Find where the given text appears and provide that cell's center as [x, y] coordinate. 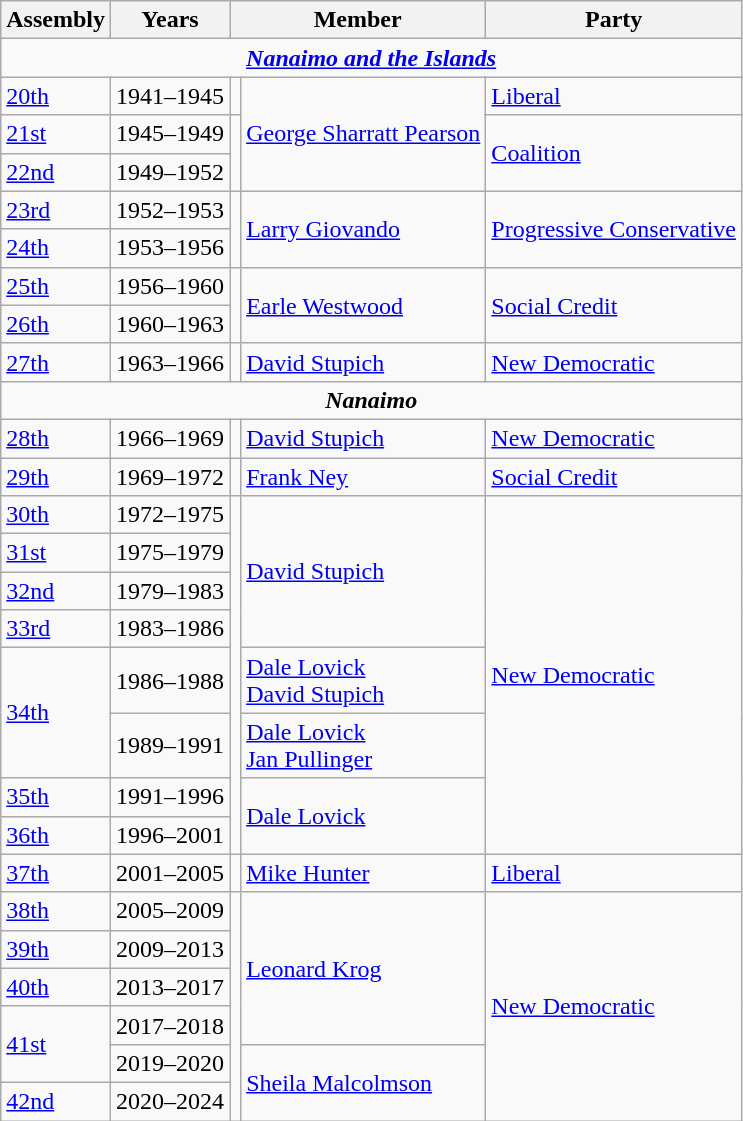
23rd [56, 210]
Member [358, 20]
2017–2018 [170, 1025]
2013–2017 [170, 987]
1986–1988 [170, 680]
22nd [56, 172]
34th [56, 713]
George Sharratt Pearson [364, 134]
1969–1972 [170, 477]
2020–2024 [170, 1101]
2019–2020 [170, 1063]
21st [56, 134]
1949–1952 [170, 172]
1996–2001 [170, 835]
27th [56, 362]
37th [56, 873]
Years [170, 20]
28th [56, 438]
32nd [56, 591]
35th [56, 797]
1945–1949 [170, 134]
39th [56, 949]
40th [56, 987]
1966–1969 [170, 438]
Sheila Malcolmson [364, 1082]
Dale LovickJan Pullinger [364, 746]
Dale LovickDavid Stupich [364, 680]
1979–1983 [170, 591]
41st [56, 1044]
Progressive Conservative [614, 229]
26th [56, 324]
2001–2005 [170, 873]
36th [56, 835]
1991–1996 [170, 797]
Earle Westwood [364, 305]
1963–1966 [170, 362]
38th [56, 911]
Party [614, 20]
1956–1960 [170, 286]
24th [56, 248]
1960–1963 [170, 324]
Coalition [614, 153]
Nanaimo [372, 400]
Nanaimo and the Islands [372, 58]
Frank Ney [364, 477]
Leonard Krog [364, 968]
Dale Lovick [364, 816]
30th [56, 515]
31st [56, 553]
Assembly [56, 20]
20th [56, 96]
1983–1986 [170, 629]
1975–1979 [170, 553]
1972–1975 [170, 515]
2005–2009 [170, 911]
29th [56, 477]
42nd [56, 1101]
Mike Hunter [364, 873]
2009–2013 [170, 949]
1941–1945 [170, 96]
1953–1956 [170, 248]
25th [56, 286]
33rd [56, 629]
Larry Giovando [364, 229]
1989–1991 [170, 746]
1952–1953 [170, 210]
